Detect which cell encompasses the target text, then output its [x, y] center coordinate. 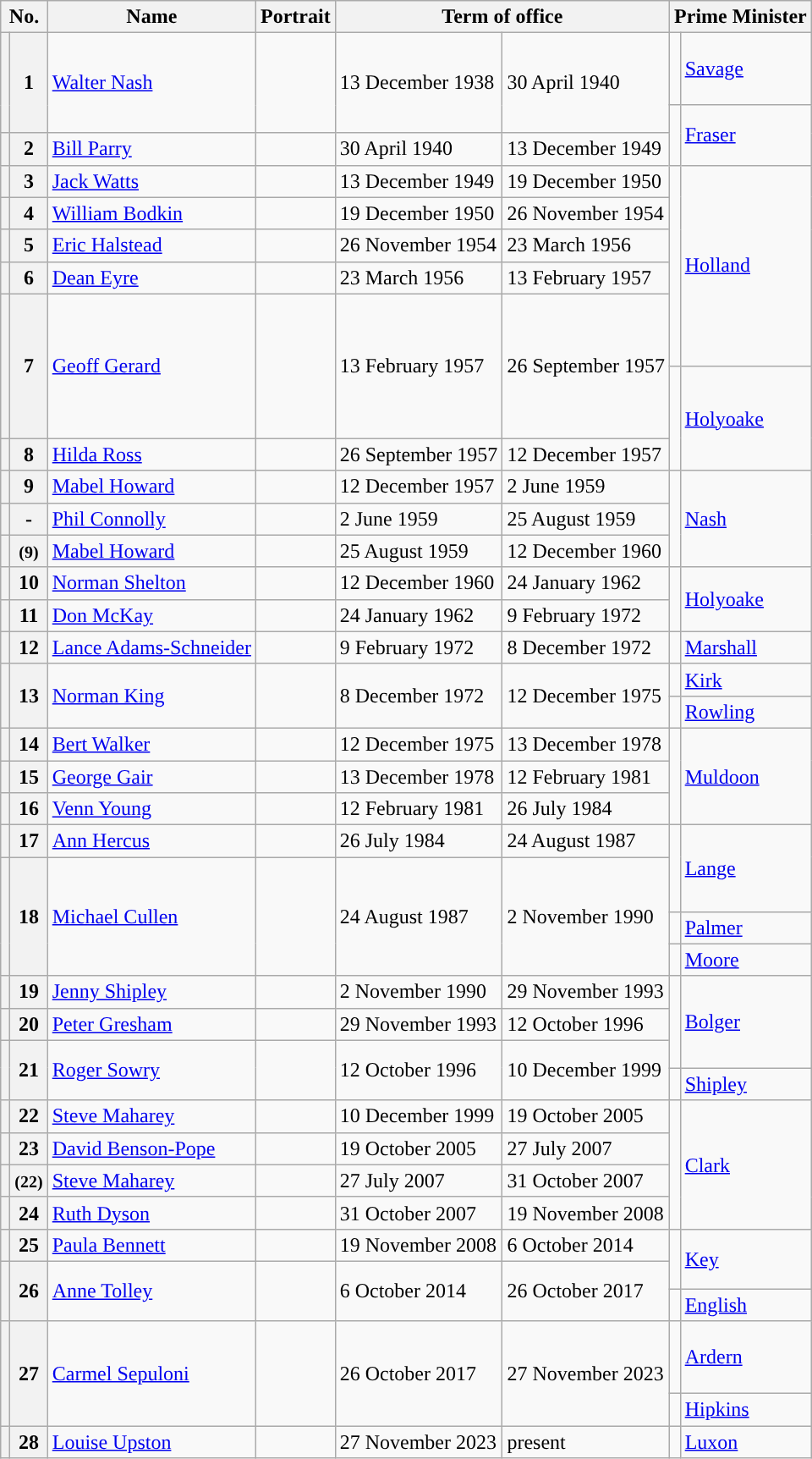
11 [29, 615]
Fraser [746, 135]
27 [29, 1373]
21 [29, 1070]
26 [29, 1291]
18 [29, 917]
Luxon [746, 1442]
Roger Sowry [151, 1070]
Ann Hercus [151, 841]
Rowling [746, 712]
28 [29, 1442]
Shipley [746, 1084]
David Benson-Pope [151, 1148]
6 [29, 278]
Term of office [502, 17]
present [586, 1442]
8 [29, 454]
9 [29, 487]
2 [29, 149]
15 [29, 776]
Hilda Ross [151, 454]
16 [29, 809]
Clark [746, 1164]
Ardern [746, 1357]
Lange [746, 868]
William Bodkin [151, 213]
Palmer [746, 928]
Bill Parry [151, 149]
Portrait [296, 17]
1 [29, 83]
Anne Tolley [151, 1291]
Carmel Sepuloni [151, 1373]
Paula Bennett [151, 1245]
Peter Gresham [151, 1024]
George Gair [151, 776]
20 [29, 1024]
Nash [746, 519]
22 [29, 1116]
3 [29, 181]
Kirk [746, 680]
(9) [29, 551]
Michael Cullen [151, 917]
Phil Connolly [151, 519]
Key [746, 1259]
No. [24, 17]
Holland [746, 266]
Name [151, 17]
Norman King [151, 696]
Bolger [746, 1022]
Lance Adams-Schneider [151, 647]
25 [29, 1245]
13 [29, 696]
Hipkins [746, 1410]
Walter Nash [151, 83]
Prime Minister [741, 17]
Eric Halstead [151, 245]
Jack Watts [151, 181]
Savage [746, 69]
7 [29, 366]
19 [29, 992]
Geoff Gerard [151, 366]
10 [29, 583]
Ruth Dyson [151, 1213]
14 [29, 744]
Norman Shelton [151, 583]
4 [29, 213]
Muldoon [746, 776]
Venn Young [151, 809]
12 [29, 647]
5 [29, 245]
- [29, 519]
Louise Upston [151, 1442]
23 [29, 1148]
Don McKay [151, 615]
Moore [746, 960]
(22) [29, 1181]
Dean Eyre [151, 278]
17 [29, 841]
Bert Walker [151, 744]
English [746, 1305]
Jenny Shipley [151, 992]
Marshall [746, 647]
24 [29, 1213]
13 December 1938 [419, 83]
